For the text-containing cell, return its midpoint in [x, y] coordinate format. 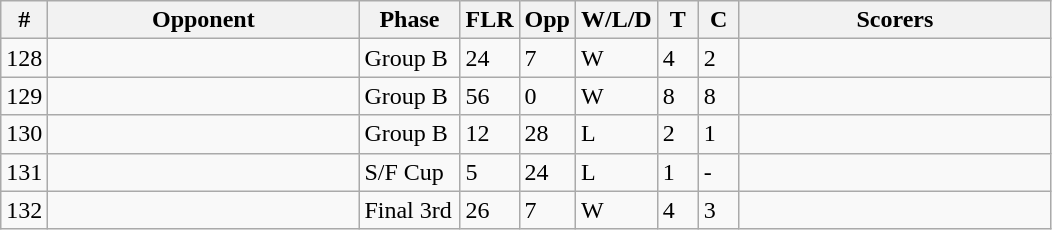
28 [547, 134]
0 [547, 96]
12 [490, 134]
FLR [490, 20]
Opponent [204, 20]
Scorers [894, 20]
56 [490, 96]
128 [24, 58]
3 [718, 210]
Phase [410, 20]
Final 3rd [410, 210]
W/L/D [616, 20]
131 [24, 172]
130 [24, 134]
Opp [547, 20]
- [718, 172]
132 [24, 210]
S/F Cup [410, 172]
# [24, 20]
26 [490, 210]
5 [490, 172]
C [718, 20]
T [678, 20]
129 [24, 96]
